For the text-containing cell, return its midpoint in (x, y) coordinate format. 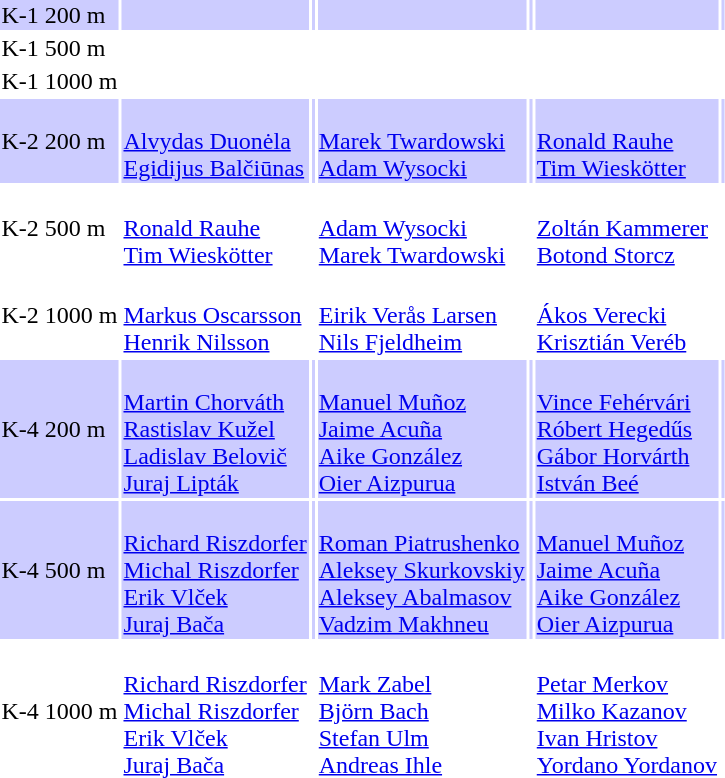
Roman PiatrushenkoAleksey SkurkovskiyAleksey AbalmasovVadzim Makhneu (422, 570)
K-4 500 m (60, 570)
Markus OscarssonHenrik Nilsson (215, 315)
K-2 500 m (60, 228)
Ákos VereckiKrisztián Veréb (626, 315)
Eirik Verås LarsenNils Fjeldheim (422, 315)
K-1 500 m (60, 48)
K-4 200 m (60, 429)
K-1 1000 m (60, 81)
Marek TwardowskiAdam Wysocki (422, 141)
Adam WysockiMarek Twardowski (422, 228)
K-2 1000 m (60, 315)
Martin ChorváthRastislav KuželLadislav BelovičJuraj Lipták (215, 429)
Richard RiszdorferMichal RiszdorferErik VlčekJuraj Bača (215, 570)
Alvydas DuonėlaEgidijus Balčiūnas (215, 141)
K-1 200 m (60, 15)
K-2 200 m (60, 141)
Zoltán KammererBotond Storcz (626, 228)
Vince FehérváriRóbert HegedűsGábor HorvárthIstván Beé (626, 429)
